Scan for the cell matching the given text and deliver its (x, y) coordinate at center. 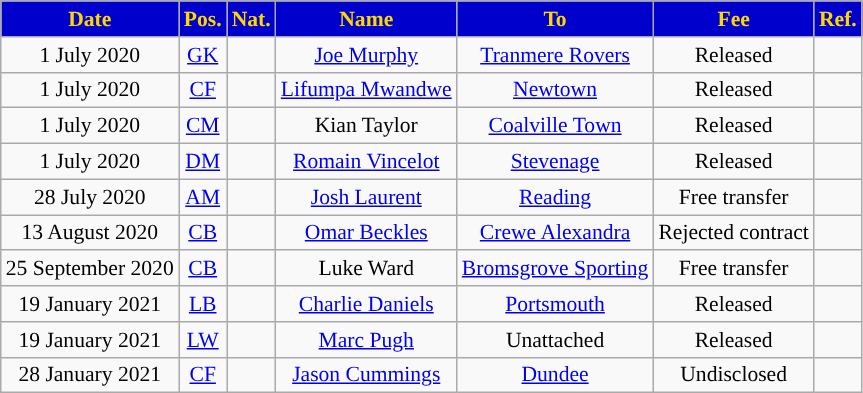
Lifumpa Mwandwe (366, 90)
DM (203, 162)
To (556, 19)
Charlie Daniels (366, 304)
Date (90, 19)
Luke Ward (366, 269)
Jason Cummings (366, 375)
Tranmere Rovers (556, 55)
Unattached (556, 340)
13 August 2020 (90, 233)
Joe Murphy (366, 55)
Ref. (838, 19)
28 January 2021 (90, 375)
Name (366, 19)
Fee (734, 19)
GK (203, 55)
Josh Laurent (366, 197)
Dundee (556, 375)
AM (203, 197)
LB (203, 304)
Bromsgrove Sporting (556, 269)
Nat. (252, 19)
Kian Taylor (366, 126)
Romain Vincelot (366, 162)
Reading (556, 197)
Coalville Town (556, 126)
Marc Pugh (366, 340)
Rejected contract (734, 233)
28 July 2020 (90, 197)
Crewe Alexandra (556, 233)
CM (203, 126)
LW (203, 340)
Portsmouth (556, 304)
Pos. (203, 19)
Omar Beckles (366, 233)
Stevenage (556, 162)
25 September 2020 (90, 269)
Undisclosed (734, 375)
Newtown (556, 90)
